Search for the cell housing the specified text and yield its [X, Y] center coordinate. 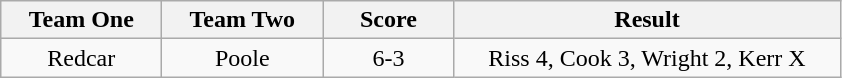
Score [388, 20]
Team Two [242, 20]
6-3 [388, 58]
Redcar [82, 58]
Riss 4, Cook 3, Wright 2, Kerr X [647, 58]
Team One [82, 20]
Result [647, 20]
Poole [242, 58]
